Extract the [X, Y] coordinate from the center of the cell holding the provided text.  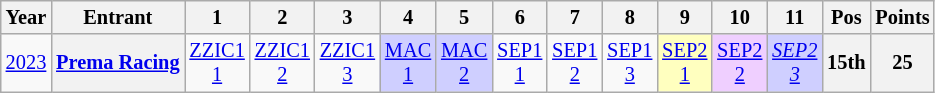
SEP21 [684, 63]
4 [408, 17]
2023 [26, 63]
ZZIC11 [216, 63]
3 [348, 17]
Year [26, 17]
6 [520, 17]
Pos [846, 17]
11 [794, 17]
7 [574, 17]
Points [902, 17]
9 [684, 17]
25 [902, 63]
2 [282, 17]
SEP22 [740, 63]
Prema Racing [118, 63]
ZZIC13 [348, 63]
ZZIC12 [282, 63]
SEP13 [630, 63]
SEP12 [574, 63]
15th [846, 63]
SEP23 [794, 63]
10 [740, 17]
Entrant [118, 17]
MAC1 [408, 63]
1 [216, 17]
8 [630, 17]
SEP11 [520, 63]
5 [464, 17]
MAC2 [464, 63]
